Extract the [X, Y] coordinate from the center of the cell holding the provided text.  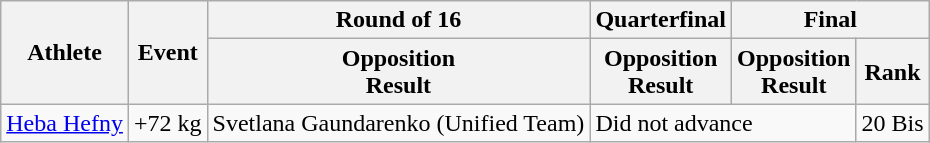
Athlete [65, 52]
+72 kg [168, 123]
Svetlana Gaundarenko (Unified Team) [398, 123]
Rank [892, 72]
Round of 16 [398, 20]
20 Bis [892, 123]
Quarterfinal [661, 20]
Heba Hefny [65, 123]
Event [168, 52]
Did not advance [723, 123]
Final [831, 20]
